From the cell containing the given text, extract its center point as (X, Y) coordinate. 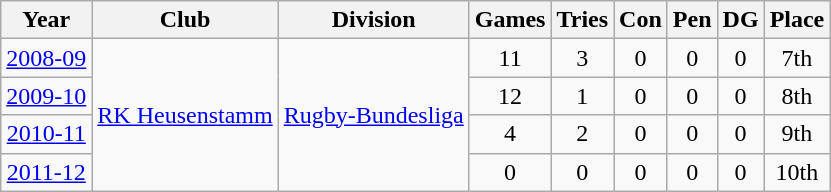
2008-09 (46, 58)
Place (797, 20)
Con (641, 20)
2 (582, 134)
RK Heusenstamm (185, 115)
DG (740, 20)
1 (582, 96)
Games (510, 20)
Tries (582, 20)
Club (185, 20)
12 (510, 96)
2011-12 (46, 172)
11 (510, 58)
8th (797, 96)
10th (797, 172)
Year (46, 20)
Pen (692, 20)
4 (510, 134)
Rugby-Bundesliga (374, 115)
9th (797, 134)
2010-11 (46, 134)
7th (797, 58)
2009-10 (46, 96)
Division (374, 20)
3 (582, 58)
